Identify which cell holds the provided text, then report its (x, y) central coordinate. 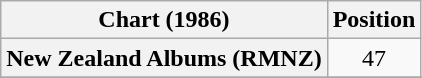
Chart (1986) (164, 20)
New Zealand Albums (RMNZ) (164, 58)
47 (374, 58)
Position (374, 20)
